Detect which cell encompasses the target text, then output its [x, y] center coordinate. 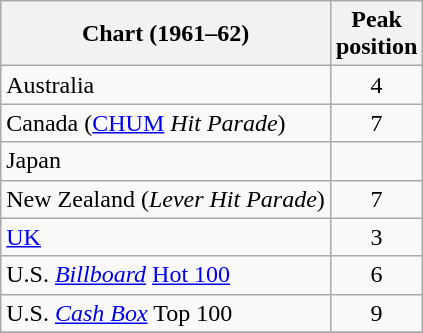
Canada (CHUM Hit Parade) [166, 123]
U.S. Billboard Hot 100 [166, 275]
UK [166, 237]
3 [376, 237]
6 [376, 275]
9 [376, 313]
Australia [166, 85]
New Zealand (Lever Hit Parade) [166, 199]
Peakposition [376, 34]
4 [376, 85]
Japan [166, 161]
U.S. Cash Box Top 100 [166, 313]
Chart (1961–62) [166, 34]
